Pinpoint the cell where the given text exists, returning its (X, Y) midpoint coordinate. 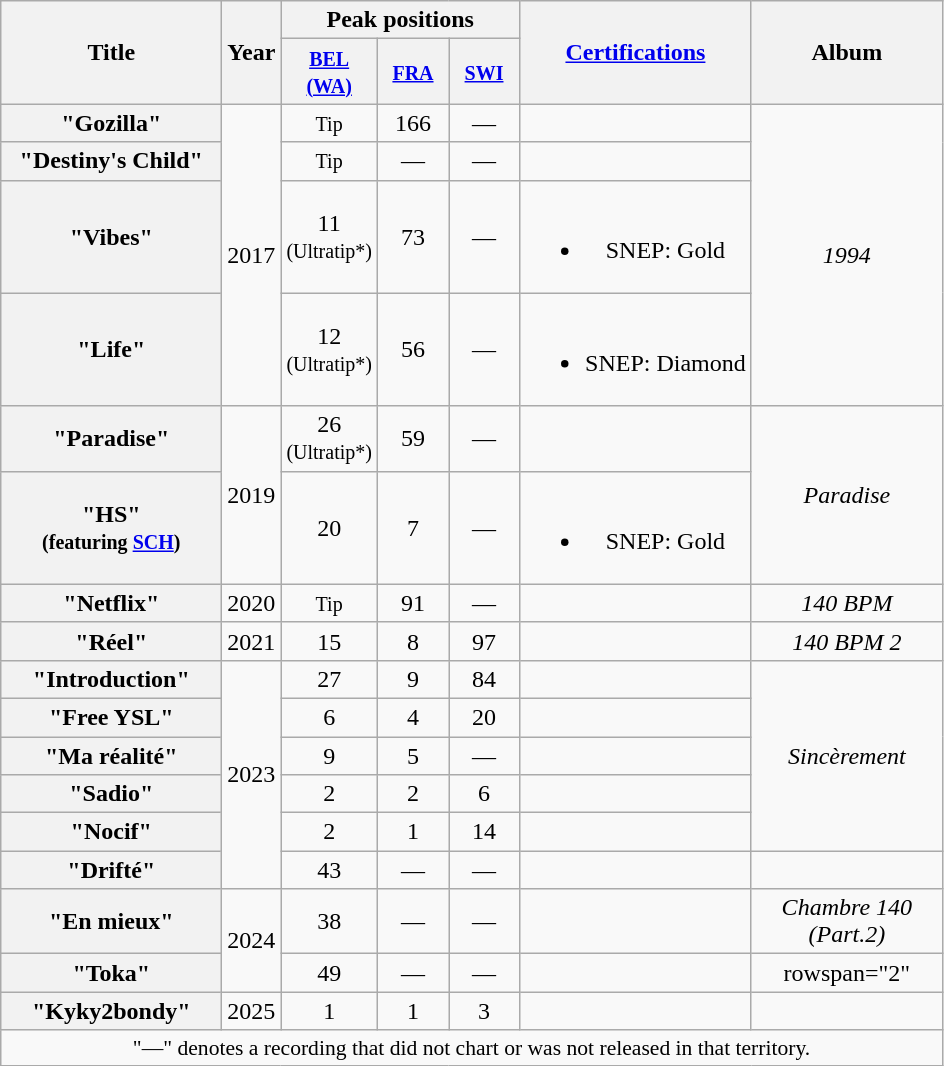
1994 (846, 255)
Peak positions (400, 20)
Sincèrement (846, 755)
166 (412, 123)
15 (330, 641)
43 (330, 870)
"HS"(featuring SCH) (112, 528)
56 (412, 350)
8 (412, 641)
"Free YSL" (112, 717)
"Réel" (112, 641)
"—" denotes a recording that did not chart or was not released in that territory. (472, 1048)
2023 (252, 774)
"Sadio" (112, 794)
"Introduction" (112, 679)
4 (412, 717)
Album (846, 52)
"Toka" (112, 973)
"Kyky2bondy" (112, 1011)
"Life" (112, 350)
"Ma réalité" (112, 755)
Year (252, 52)
91 (412, 603)
Title (112, 52)
2019 (252, 495)
27 (330, 679)
38 (330, 922)
"Nocif" (112, 832)
140 BPM (846, 603)
FRA (412, 72)
BEL(WA) (330, 72)
7 (412, 528)
Paradise (846, 495)
26(Ultratip*) (330, 438)
2021 (252, 641)
SNEP: Diamond (636, 350)
"Netflix" (112, 603)
SWI (484, 72)
12(Ultratip*) (330, 350)
97 (484, 641)
73 (412, 236)
"Destiny's Child" (112, 161)
11(Ultratip*) (330, 236)
14 (484, 832)
2020 (252, 603)
"Vibes" (112, 236)
49 (330, 973)
"Gozilla" (112, 123)
140 BPM 2 (846, 641)
59 (412, 438)
"En mieux" (112, 922)
2025 (252, 1011)
Chambre 140 (Part.2) (846, 922)
"Paradise" (112, 438)
2017 (252, 255)
3 (484, 1011)
"Drifté" (112, 870)
rowspan="2" (846, 973)
Certifications (636, 52)
2024 (252, 940)
5 (412, 755)
84 (484, 679)
